For the text-containing cell, return its midpoint in (X, Y) coordinate format. 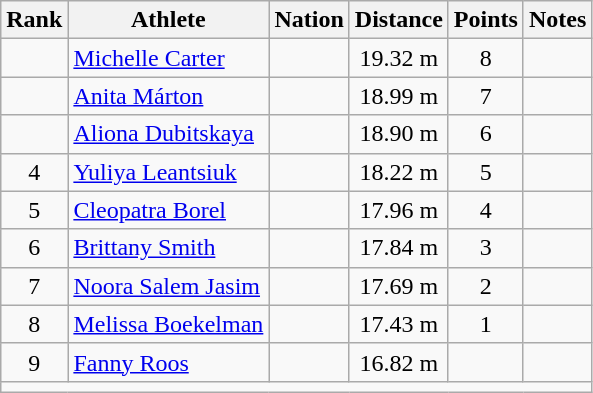
3 (486, 248)
Cleopatra Borel (168, 210)
17.69 m (398, 286)
Yuliya Leantsiuk (168, 172)
16.82 m (398, 362)
17.43 m (398, 324)
1 (486, 324)
Points (486, 20)
Distance (398, 20)
Noora Salem Jasim (168, 286)
Aliona Dubitskaya (168, 134)
17.84 m (398, 248)
Anita Márton (168, 96)
17.96 m (398, 210)
Nation (309, 20)
Athlete (168, 20)
Melissa Boekelman (168, 324)
Rank (34, 20)
18.90 m (398, 134)
18.22 m (398, 172)
19.32 m (398, 58)
Notes (557, 20)
Brittany Smith (168, 248)
Fanny Roos (168, 362)
18.99 m (398, 96)
Michelle Carter (168, 58)
9 (34, 362)
2 (486, 286)
